Search for the cell housing the specified text and yield its (X, Y) center coordinate. 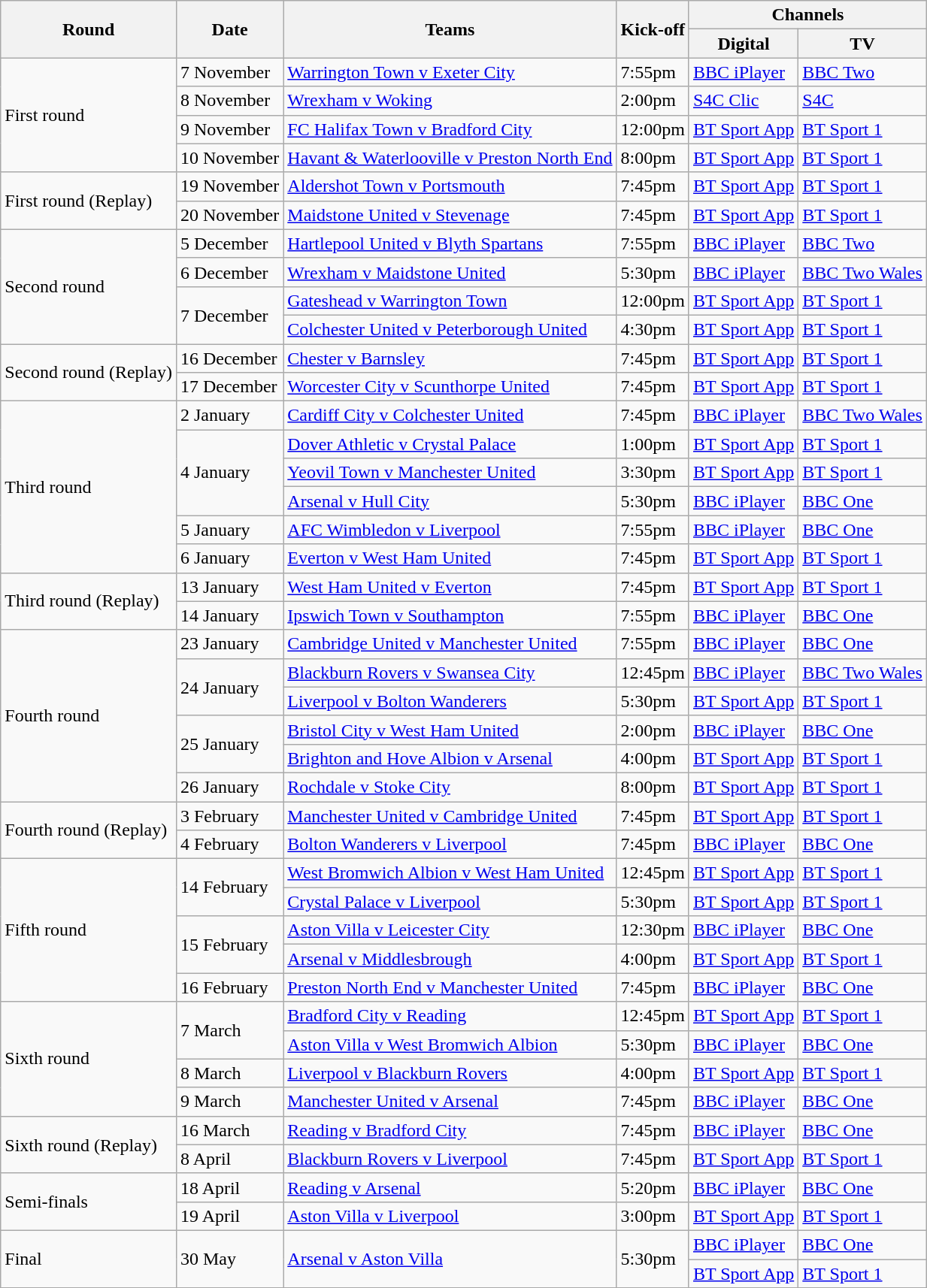
30 May (229, 1259)
S4C Clic (743, 101)
15 February (229, 945)
3:30pm (653, 473)
20 November (229, 215)
Chester v Barnsley (450, 358)
Reading v Bradford City (450, 1130)
16 December (229, 358)
8 November (229, 101)
Aldershot Town v Portsmouth (450, 186)
4 January (229, 473)
5 December (229, 243)
Sixth round (Replay) (89, 1144)
Final (89, 1259)
Second round (89, 286)
8 March (229, 1073)
Rochdale v Stoke City (450, 787)
Date (229, 29)
7 March (229, 1030)
9 November (229, 129)
Bradford City v Reading (450, 1016)
14 February (229, 887)
Kick-off (653, 29)
19 November (229, 186)
8 April (229, 1159)
Bolton Wanderers v Liverpool (450, 845)
Fourth round (89, 715)
Hartlepool United v Blyth Spartans (450, 243)
23 January (229, 644)
Everton v West Ham United (450, 558)
Crystal Palace v Liverpool (450, 902)
Liverpool v Blackburn Rovers (450, 1073)
Blackburn Rovers v Swansea City (450, 673)
Sixth round (89, 1059)
Havant & Waterlooville v Preston North End (450, 158)
10 November (229, 158)
Arsenal v Aston Villa (450, 1259)
Channels (807, 15)
Liverpool v Bolton Wanderers (450, 701)
3:00pm (653, 1216)
Warrington Town v Exeter City (450, 72)
Second round (Replay) (89, 373)
Worcester City v Scunthorpe United (450, 387)
14 January (229, 615)
Reading v Arsenal (450, 1187)
25 January (229, 744)
TV (863, 44)
16 February (229, 987)
Bristol City v West Ham United (450, 730)
Ipswich Town v Southampton (450, 615)
Wrexham v Maidstone United (450, 272)
Preston North End v Manchester United (450, 987)
Cardiff City v Colchester United (450, 416)
9 March (229, 1102)
Gateshead v Warrington Town (450, 301)
Wrexham v Woking (450, 101)
24 January (229, 687)
Arsenal v Middlesbrough (450, 959)
6 January (229, 558)
17 December (229, 387)
4 February (229, 845)
S4C (863, 101)
5:20pm (653, 1187)
Digital (743, 44)
Aston Villa v Liverpool (450, 1216)
Teams (450, 29)
Brighton and Hove Albion v Arsenal (450, 758)
Semi-finals (89, 1202)
Round (89, 29)
Dover Athletic v Crystal Palace (450, 444)
Aston Villa v West Bromwich Albion (450, 1045)
Fifth round (89, 930)
First round (89, 115)
Colchester United v Peterborough United (450, 329)
First round (Replay) (89, 201)
26 January (229, 787)
Fourth round (Replay) (89, 830)
18 April (229, 1187)
4:30pm (653, 329)
Maidstone United v Stevenage (450, 215)
Third round (89, 487)
2 January (229, 416)
12:30pm (653, 930)
Yeovil Town v Manchester United (450, 473)
FC Halifax Town v Bradford City (450, 129)
Blackburn Rovers v Liverpool (450, 1159)
Cambridge United v Manchester United (450, 644)
5 January (229, 530)
Arsenal v Hull City (450, 501)
13 January (229, 587)
Manchester United v Cambridge United (450, 815)
7 December (229, 315)
6 December (229, 272)
AFC Wimbledon v Liverpool (450, 530)
West Ham United v Everton (450, 587)
Aston Villa v Leicester City (450, 930)
7 November (229, 72)
16 March (229, 1130)
West Bromwich Albion v West Ham United (450, 873)
Manchester United v Arsenal (450, 1102)
Third round (Replay) (89, 601)
3 February (229, 815)
19 April (229, 1216)
1:00pm (653, 444)
